Output the [x, y] coordinate of the center of the cell containing the given text.  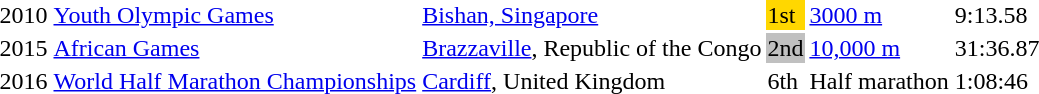
2nd [786, 48]
3000 m [879, 15]
1st [786, 15]
African Games [235, 48]
Youth Olympic Games [235, 15]
Bishan, Singapore [592, 15]
10,000 m [879, 48]
Brazzaville, Republic of the Congo [592, 48]
